Find where the given text appears and provide that cell's center as (X, Y) coordinate. 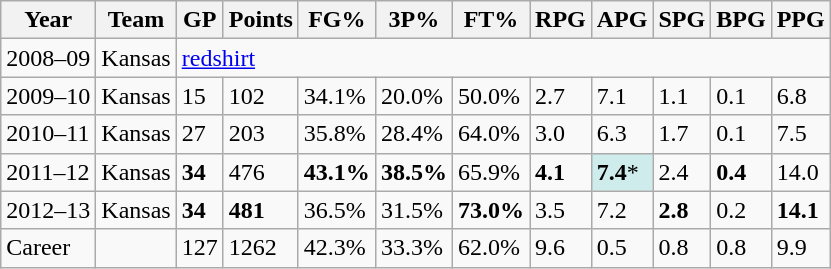
APG (622, 20)
1.7 (682, 134)
FT% (490, 20)
7.1 (622, 96)
15 (200, 96)
50.0% (490, 96)
20.0% (414, 96)
Team (136, 20)
3.5 (561, 210)
FG% (336, 20)
2011–12 (48, 172)
SPG (682, 20)
33.3% (414, 248)
127 (200, 248)
1.1 (682, 96)
64.0% (490, 134)
3.0 (561, 134)
0.2 (741, 210)
14.0 (800, 172)
2.7 (561, 96)
9.6 (561, 248)
1262 (260, 248)
481 (260, 210)
62.0% (490, 248)
0.5 (622, 248)
9.9 (800, 248)
203 (260, 134)
36.5% (336, 210)
34.1% (336, 96)
28.4% (414, 134)
Career (48, 248)
7.5 (800, 134)
Points (260, 20)
14.1 (800, 210)
7.4* (622, 172)
2010–11 (48, 134)
43.1% (336, 172)
2008–09 (48, 58)
35.8% (336, 134)
476 (260, 172)
GP (200, 20)
65.9% (490, 172)
27 (200, 134)
6.8 (800, 96)
102 (260, 96)
31.5% (414, 210)
3P% (414, 20)
4.1 (561, 172)
PPG (800, 20)
redshirt (503, 58)
2009–10 (48, 96)
2.4 (682, 172)
73.0% (490, 210)
Year (48, 20)
2012–13 (48, 210)
38.5% (414, 172)
RPG (561, 20)
7.2 (622, 210)
0.4 (741, 172)
42.3% (336, 248)
6.3 (622, 134)
BPG (741, 20)
2.8 (682, 210)
